Pinpoint the cell where the given text exists, returning its [X, Y] midpoint coordinate. 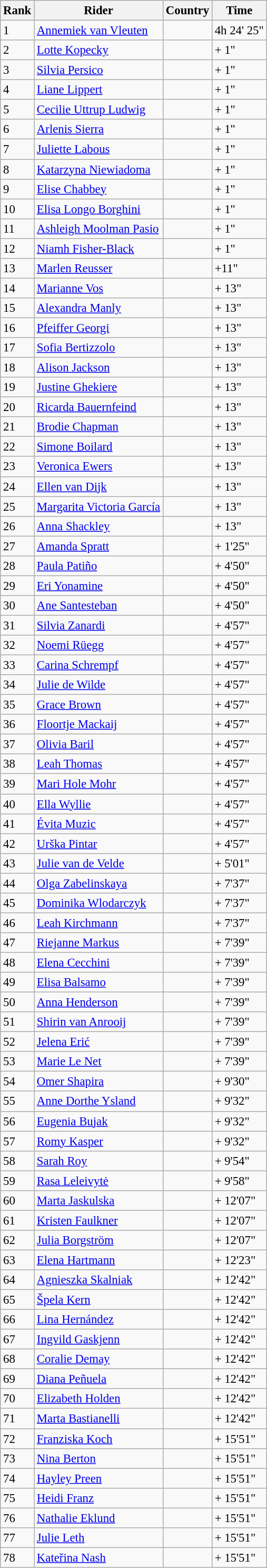
10 [17, 209]
Kristen Faulkner [99, 1220]
32 [17, 645]
Elizabeth Holden [99, 1399]
58 [17, 1161]
53 [17, 1062]
29 [17, 586]
Hayley Preen [99, 1478]
Noemi Rüegg [99, 645]
Elisa Longo Borghini [99, 209]
Ella Wyllie [99, 804]
24 [17, 486]
54 [17, 1082]
52 [17, 1042]
Romy Kasper [99, 1141]
15 [17, 308]
68 [17, 1359]
23 [17, 467]
19 [17, 387]
47 [17, 943]
41 [17, 824]
Kateřina Nash [99, 1557]
Jelena Erić [99, 1042]
Elise Chabbey [99, 189]
Alison Jackson [99, 368]
Liane Lippert [99, 90]
1 [17, 31]
Marianne Vos [99, 288]
+ 9'30" [239, 1082]
48 [17, 962]
55 [17, 1102]
16 [17, 328]
Nina Berton [99, 1458]
11 [17, 228]
Amanda Spratt [99, 546]
Marlen Reusser [99, 269]
44 [17, 883]
Cecilie Uttrup Ludwig [99, 110]
Eugenia Bujak [99, 1121]
Elena Hartmann [99, 1260]
Leah Kirchmann [99, 923]
6 [17, 129]
Nathalie Eklund [99, 1518]
33 [17, 665]
72 [17, 1439]
Grace Brown [99, 705]
Marta Bastianelli [99, 1419]
4h 24' 25" [239, 31]
Marie Le Net [99, 1062]
Omer Shapira [99, 1082]
Coralie Demay [99, 1359]
Lina Hernández [99, 1320]
75 [17, 1498]
Ellen van Dijk [99, 486]
Rasa Leleivytė [99, 1181]
Diana Peñuela [99, 1379]
Elena Cecchini [99, 962]
Eri Yonamine [99, 586]
26 [17, 526]
Shirin van Anrooij [99, 1022]
56 [17, 1121]
Riejanne Markus [99, 943]
Brodie Chapman [99, 427]
Lotte Kopecky [99, 50]
73 [17, 1458]
Špela Kern [99, 1300]
49 [17, 982]
Julia Borgström [99, 1240]
20 [17, 407]
Olga Zabelinskaya [99, 883]
60 [17, 1201]
Silvia Persico [99, 70]
51 [17, 1022]
27 [17, 546]
Sarah Roy [99, 1161]
5 [17, 110]
Simone Boilard [99, 447]
Julie Leth [99, 1538]
30 [17, 606]
2 [17, 50]
31 [17, 625]
Floortje Mackaij [99, 724]
57 [17, 1141]
9 [17, 189]
Katarzyna Niewiadoma [99, 169]
62 [17, 1240]
37 [17, 744]
Margarita Victoria García [99, 506]
Arlenis Sierra [99, 129]
Olivia Baril [99, 744]
35 [17, 705]
28 [17, 566]
Juliette Labous [99, 149]
+11" [239, 269]
4 [17, 90]
+ 9'54" [239, 1161]
Urška Pintar [99, 844]
Time [239, 11]
34 [17, 685]
18 [17, 368]
Leah Thomas [99, 764]
Dominika Wlodarczyk [99, 903]
70 [17, 1399]
Niamh Fisher-Black [99, 248]
12 [17, 248]
Ingvild Gaskjenn [99, 1340]
Marta Jaskulska [99, 1201]
22 [17, 447]
66 [17, 1320]
64 [17, 1280]
Annemiek van Vleuten [99, 31]
74 [17, 1478]
46 [17, 923]
76 [17, 1518]
Ane Santesteban [99, 606]
Agnieszka Skalniak [99, 1280]
Paula Patiño [99, 566]
Heidi Franz [99, 1498]
Anne Dorthe Ysland [99, 1102]
65 [17, 1300]
Carina Schrempf [99, 665]
Rank [17, 11]
Évita Muzic [99, 824]
42 [17, 844]
Rider [99, 11]
+ 1'25" [239, 546]
40 [17, 804]
78 [17, 1557]
69 [17, 1379]
38 [17, 764]
25 [17, 506]
3 [17, 70]
63 [17, 1260]
77 [17, 1538]
59 [17, 1181]
Sofia Bertizzolo [99, 348]
Country [187, 11]
Julie van de Velde [99, 863]
Pfeiffer Georgi [99, 328]
13 [17, 269]
61 [17, 1220]
36 [17, 724]
Ashleigh Moolman Pasio [99, 228]
Veronica Ewers [99, 467]
43 [17, 863]
8 [17, 169]
21 [17, 427]
71 [17, 1419]
+ 12'23" [239, 1260]
Julie de Wilde [99, 685]
Franziska Koch [99, 1439]
17 [17, 348]
Ricarda Bauernfeind [99, 407]
Anna Shackley [99, 526]
39 [17, 784]
45 [17, 903]
Elisa Balsamo [99, 982]
7 [17, 149]
Silvia Zanardi [99, 625]
Justine Ghekiere [99, 387]
67 [17, 1340]
+ 9'58" [239, 1181]
50 [17, 1002]
Mari Hole Mohr [99, 784]
+ 5'01" [239, 863]
Anna Henderson [99, 1002]
Alexandra Manly [99, 308]
14 [17, 288]
